Find where the given text appears and provide that cell's center as (x, y) coordinate. 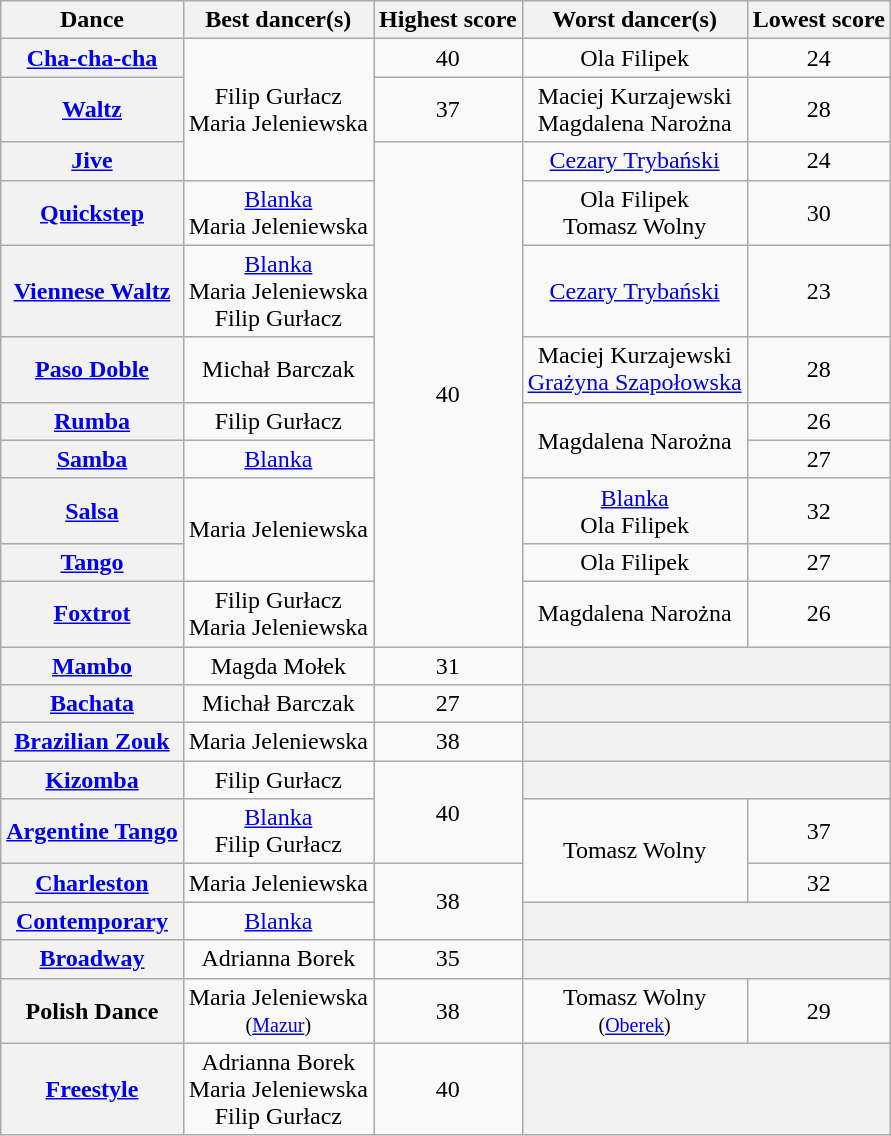
Maciej KurzajewskiGrażyna Szapołowska (634, 370)
Dance (92, 20)
Viennese Waltz (92, 291)
29 (818, 1010)
Cha-cha-cha (92, 58)
BlankaFilip Gurłacz (278, 832)
Tango (92, 562)
Waltz (92, 110)
Broadway (92, 959)
Best dancer(s) (278, 20)
Magda Mołek (278, 665)
Brazilian Zouk (92, 742)
Mambo (92, 665)
Contemporary (92, 921)
Quickstep (92, 212)
Adrianna BorekMaria JeleniewskaFilip Gurłacz (278, 1089)
Worst dancer(s) (634, 20)
BlankaMaria JeleniewskaFilip Gurłacz (278, 291)
Charleston (92, 883)
31 (448, 665)
Kizomba (92, 780)
Tomasz Wolny (634, 850)
Polish Dance (92, 1010)
Freestyle (92, 1089)
35 (448, 959)
Adrianna Borek (278, 959)
Salsa (92, 510)
Samba (92, 459)
BlankaOla Filipek (634, 510)
30 (818, 212)
Maciej KurzajewskiMagdalena Narożna (634, 110)
Highest score (448, 20)
Rumba (92, 421)
Ola FilipekTomasz Wolny (634, 212)
BlankaMaria Jeleniewska (278, 212)
Tomasz Wolny(Oberek) (634, 1010)
Maria Jeleniewska(Mazur) (278, 1010)
Jive (92, 161)
23 (818, 291)
Argentine Tango (92, 832)
Foxtrot (92, 614)
Bachata (92, 704)
Lowest score (818, 20)
Paso Doble (92, 370)
